Return (X, Y) of the center of cell containing provided text 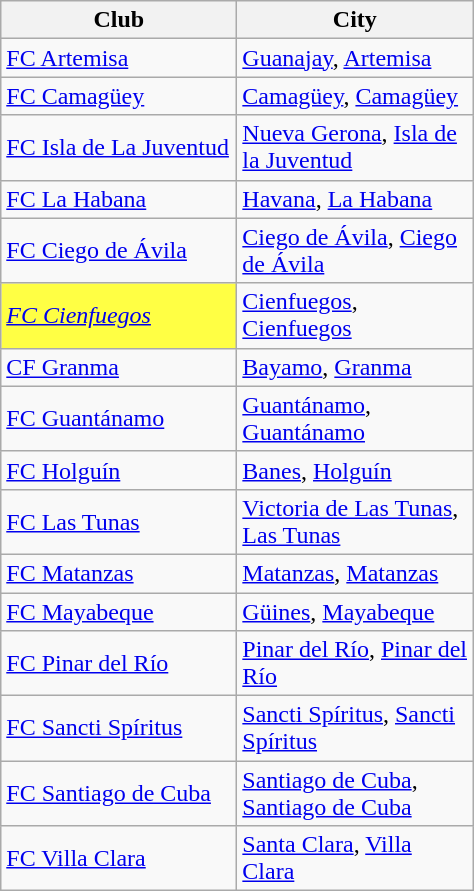
FC Pinar del Río (119, 664)
Santiago de Cuba, Santiago de Cuba (355, 794)
Cienfuegos, Cienfuegos (355, 316)
Club (119, 20)
Nueva Gerona, Isla de la Juventud (355, 148)
FC Holguín (119, 470)
Havana, La Habana (355, 199)
Camagüey, Camagüey (355, 96)
FC Villa Clara (119, 858)
Bayamo, Granma (355, 367)
Matanzas, Matanzas (355, 573)
FC Cienfuegos (119, 316)
FC Guantánamo (119, 418)
Santa Clara, Villa Clara (355, 858)
Ciego de Ávila, Ciego de Ávila (355, 250)
FC Artemisa (119, 58)
FC Mayabeque (119, 611)
Guantánamo, Guantánamo (355, 418)
Guanajay, Artemisa (355, 58)
FC Las Tunas (119, 522)
FC Santiago de Cuba (119, 794)
Pinar del Río, Pinar del Río (355, 664)
Banes, Holguín (355, 470)
FC Camagüey (119, 96)
FC Matanzas (119, 573)
City (355, 20)
FC Ciego de Ávila (119, 250)
Sancti Spíritus, Sancti Spíritus (355, 728)
CF Granma (119, 367)
Victoria de Las Tunas, Las Tunas (355, 522)
Güines, Mayabeque (355, 611)
FC Sancti Spíritus (119, 728)
FC Isla de La Juventud (119, 148)
FC La Habana (119, 199)
